Return the [x, y] coordinate for the center point of the cell that contains the specified text.  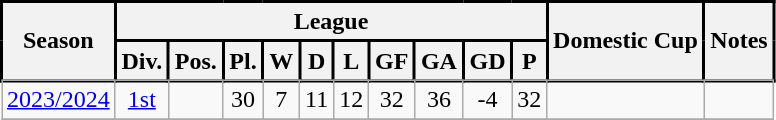
30 [243, 100]
L [352, 61]
-4 [488, 100]
Season [59, 42]
7 [282, 100]
W [282, 61]
Notes [739, 42]
GA [440, 61]
Pl. [243, 61]
Domestic Cup [626, 42]
Pos. [196, 61]
P [530, 61]
2023/2024 [59, 100]
11 [317, 100]
League [331, 22]
GF [392, 61]
36 [440, 100]
D [317, 61]
1st [142, 100]
12 [352, 100]
GD [488, 61]
Div. [142, 61]
